Return the (x, y) coordinate for the center point of the cell that contains the specified text.  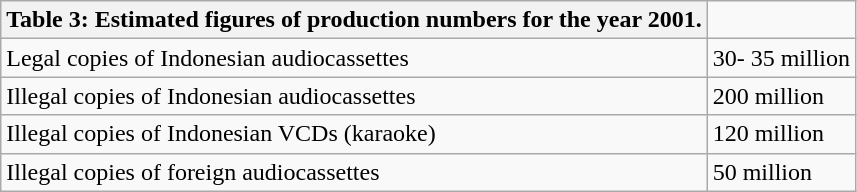
50 million (781, 172)
Illegal copies of Indonesian audiocassettes (354, 96)
Legal copies of Indonesian audiocassettes (354, 58)
120 million (781, 134)
Table 3: Estimated figures of production numbers for the year 2001. (354, 20)
30- 35 million (781, 58)
Illegal copies of Indonesian VCDs (karaoke) (354, 134)
200 million (781, 96)
Illegal copies of foreign audiocassettes (354, 172)
